From the cell containing the given text, extract its center point as [X, Y] coordinate. 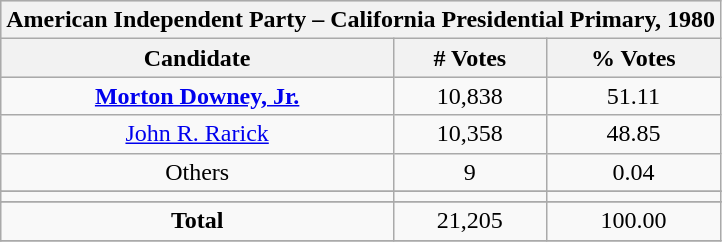
% Votes [634, 58]
48.85 [634, 134]
10,358 [470, 134]
John R. Rarick [198, 134]
9 [470, 172]
51.11 [634, 96]
0.04 [634, 172]
Total [198, 221]
21,205 [470, 221]
Morton Downey, Jr. [198, 96]
10,838 [470, 96]
American Independent Party – California Presidential Primary, 1980 [361, 20]
# Votes [470, 58]
Candidate [198, 58]
100.00 [634, 221]
Others [198, 172]
